Pinpoint the cell where the given text exists, returning its [X, Y] midpoint coordinate. 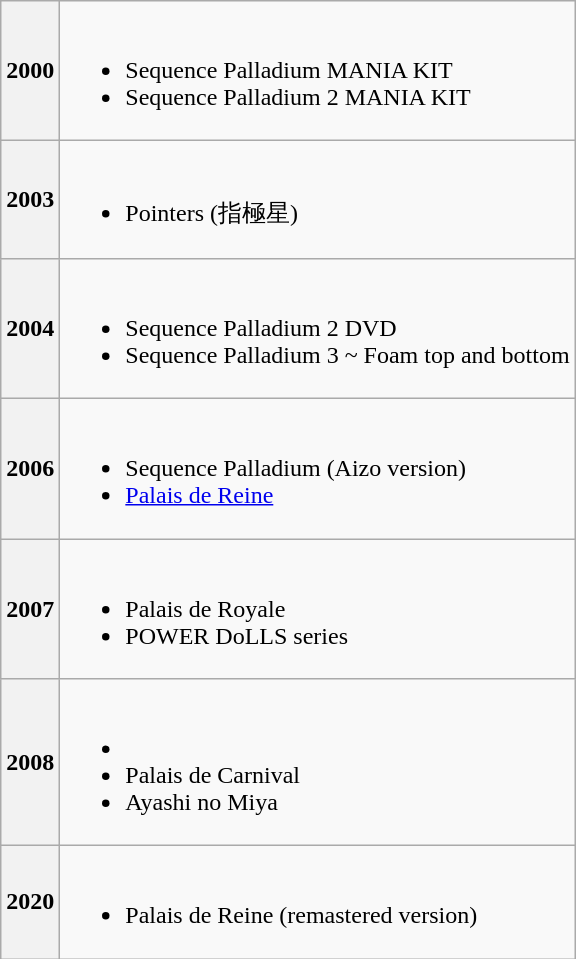
Palais de RoyalePOWER DoLLS series [318, 608]
2007 [30, 608]
2008 [30, 762]
Sequence Palladium MANIA KITSequence Palladium 2 MANIA KIT [318, 71]
Palais de Reine (remastered version) [318, 902]
2000 [30, 71]
2003 [30, 200]
Sequence Palladium (Aizo version)Palais de Reine [318, 468]
2006 [30, 468]
Palais de CarnivalAyashi no Miya [318, 762]
Sequence Palladium 2 DVDSequence Palladium 3 ~ Foam top and bottom [318, 328]
2020 [30, 902]
2004 [30, 328]
Pointers (指極星) [318, 200]
